Detect which cell encompasses the target text, then output its [X, Y] center coordinate. 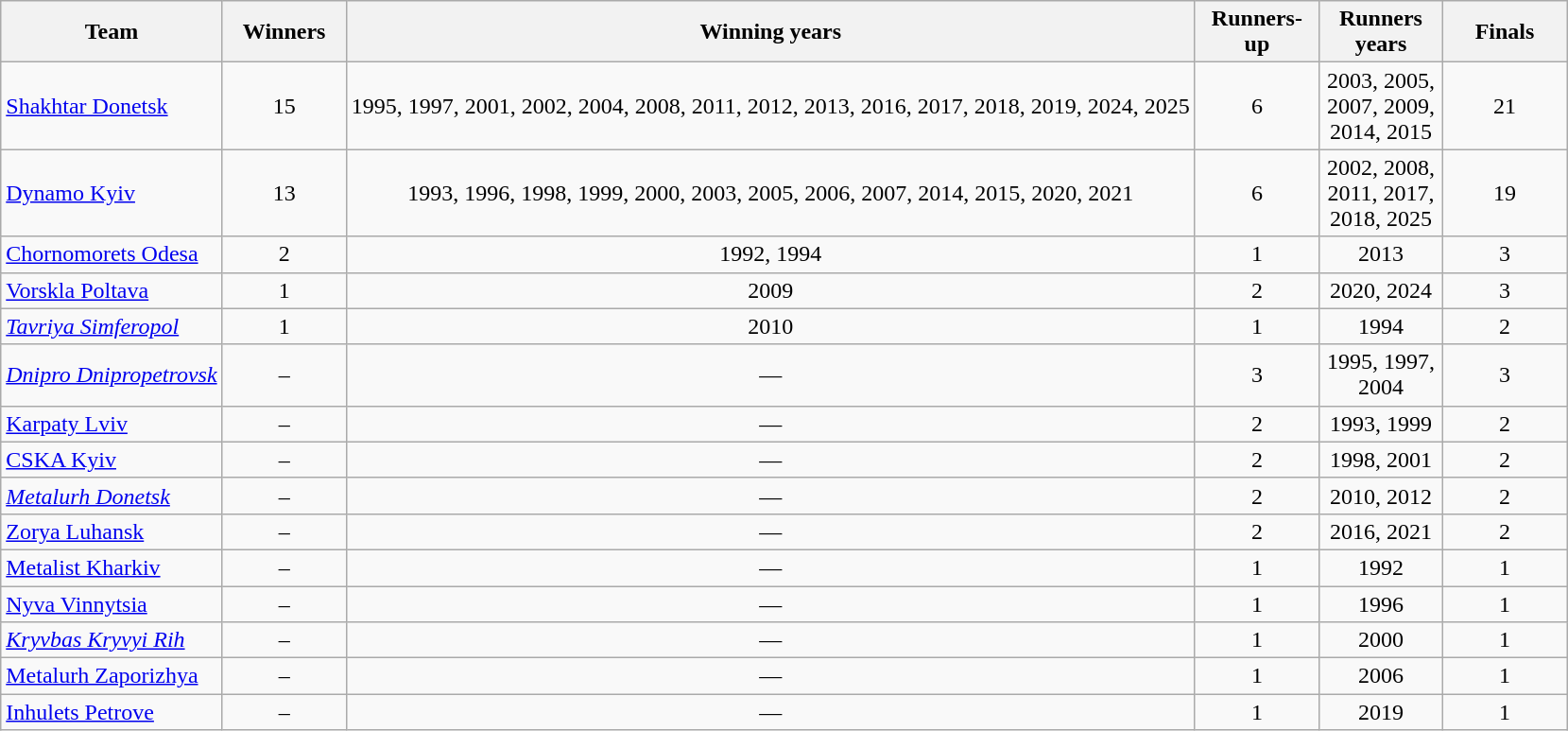
Winning years [770, 32]
Winners [284, 32]
1992 [1380, 567]
2020, 2024 [1380, 290]
2009 [770, 290]
1994 [1380, 326]
Karpaty Lviv [112, 424]
1996 [1380, 604]
Metalist Kharkiv [112, 567]
Runners-up [1257, 32]
Team [112, 32]
2003, 2005, 2007, 2009, 2014, 2015 [1380, 106]
Kryvbas Kryvyi Rih [112, 640]
1993, 1999 [1380, 424]
Metalurh Donetsk [112, 496]
2016, 2021 [1380, 531]
Inhulets Petrove [112, 712]
Chornomorets Odesa [112, 254]
CSKA Kyiv [112, 460]
21 [1505, 106]
Zorya Luhansk [112, 531]
1998, 2001 [1380, 460]
13 [284, 193]
1995, 1997, 2004 [1380, 374]
2013 [1380, 254]
1995, 1997, 2001, 2002, 2004, 2008, 2011, 2012, 2013, 2016, 2017, 2018, 2019, 2024, 2025 [770, 106]
2019 [1380, 712]
Dnipro Dnipropetrovsk [112, 374]
2006 [1380, 676]
19 [1505, 193]
Nyva Vinnytsia [112, 604]
1992, 1994 [770, 254]
Vorskla Poltava [112, 290]
1993, 1996, 1998, 1999, 2000, 2003, 2005, 2006, 2007, 2014, 2015, 2020, 2021 [770, 193]
2010 [770, 326]
Finals [1505, 32]
2000 [1380, 640]
2010, 2012 [1380, 496]
2002, 2008, 2011, 2017, 2018, 2025 [1380, 193]
Shakhtar Donetsk [112, 106]
Dynamo Kyiv [112, 193]
Runners years [1380, 32]
Tavriya Simferopol [112, 326]
Metalurh Zaporizhya [112, 676]
15 [284, 106]
